Return (X, Y) of the center of cell containing provided text 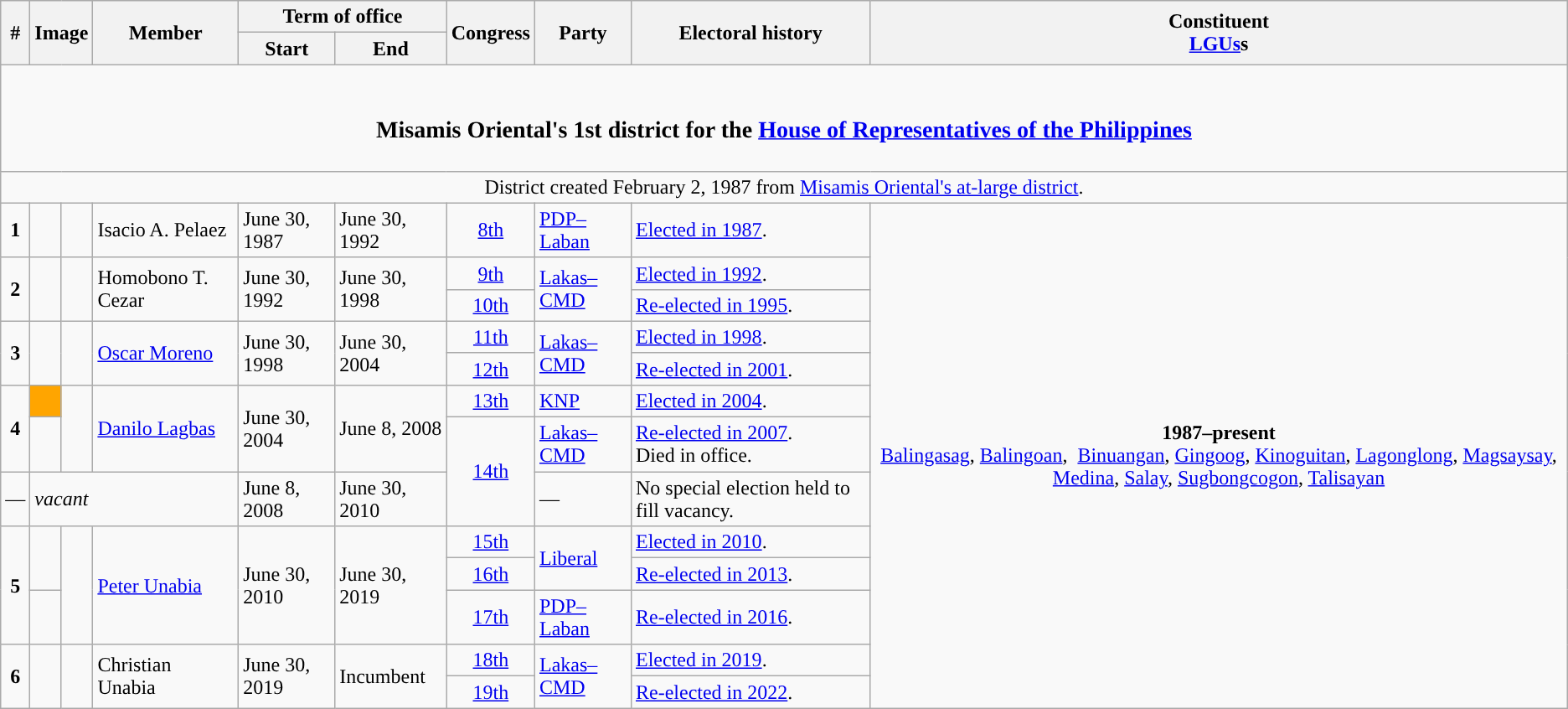
4 (15, 427)
Elected in 2004. (750, 401)
Danilo Lagbas (166, 427)
Member (166, 33)
13th (491, 401)
Elected in 2019. (750, 660)
Image (62, 33)
Elected in 1998. (750, 337)
15th (491, 542)
Party (583, 33)
Isacio A. Pelaez (166, 230)
# (15, 33)
3 (15, 353)
Term of office (343, 17)
Re-elected in 1995. (750, 305)
16th (491, 574)
2 (15, 289)
18th (491, 660)
Incumbent (391, 676)
Christian Unabia (166, 676)
June 30, 1987 (286, 230)
Misamis Oriental's 1st district for the House of Representatives of the Philippines (784, 117)
Re-elected in 2022. (750, 692)
Re-elected in 2001. (750, 369)
17th (491, 617)
10th (491, 305)
Oscar Moreno (166, 353)
ConstituentLGUss (1219, 33)
vacant (134, 499)
Liberal (583, 558)
No special election held to fill vacancy. (750, 499)
Start (286, 49)
1 (15, 230)
6 (15, 676)
Electoral history (750, 33)
19th (491, 692)
1987–presentBalingasag, Balingoan, Binuangan, Gingoog, Kinoguitan, Lagonglong, Magsaysay, Medina, Salay, Sugbongcogon, Talisayan (1219, 456)
Elected in 1987. (750, 230)
End (391, 49)
8th (491, 230)
Peter Unabia (166, 585)
KNP (583, 401)
9th (491, 273)
Elected in 1992. (750, 273)
Re-elected in 2007.Died in office. (750, 444)
District created February 2, 1987 from Misamis Oriental's at-large district. (784, 187)
Elected in 2010. (750, 542)
Homobono T. Cezar (166, 289)
12th (491, 369)
11th (491, 337)
Re-elected in 2016. (750, 617)
Re-elected in 2013. (750, 574)
Congress (491, 33)
14th (491, 472)
5 (15, 585)
